Identify which cell holds the provided text, then report its [x, y] central coordinate. 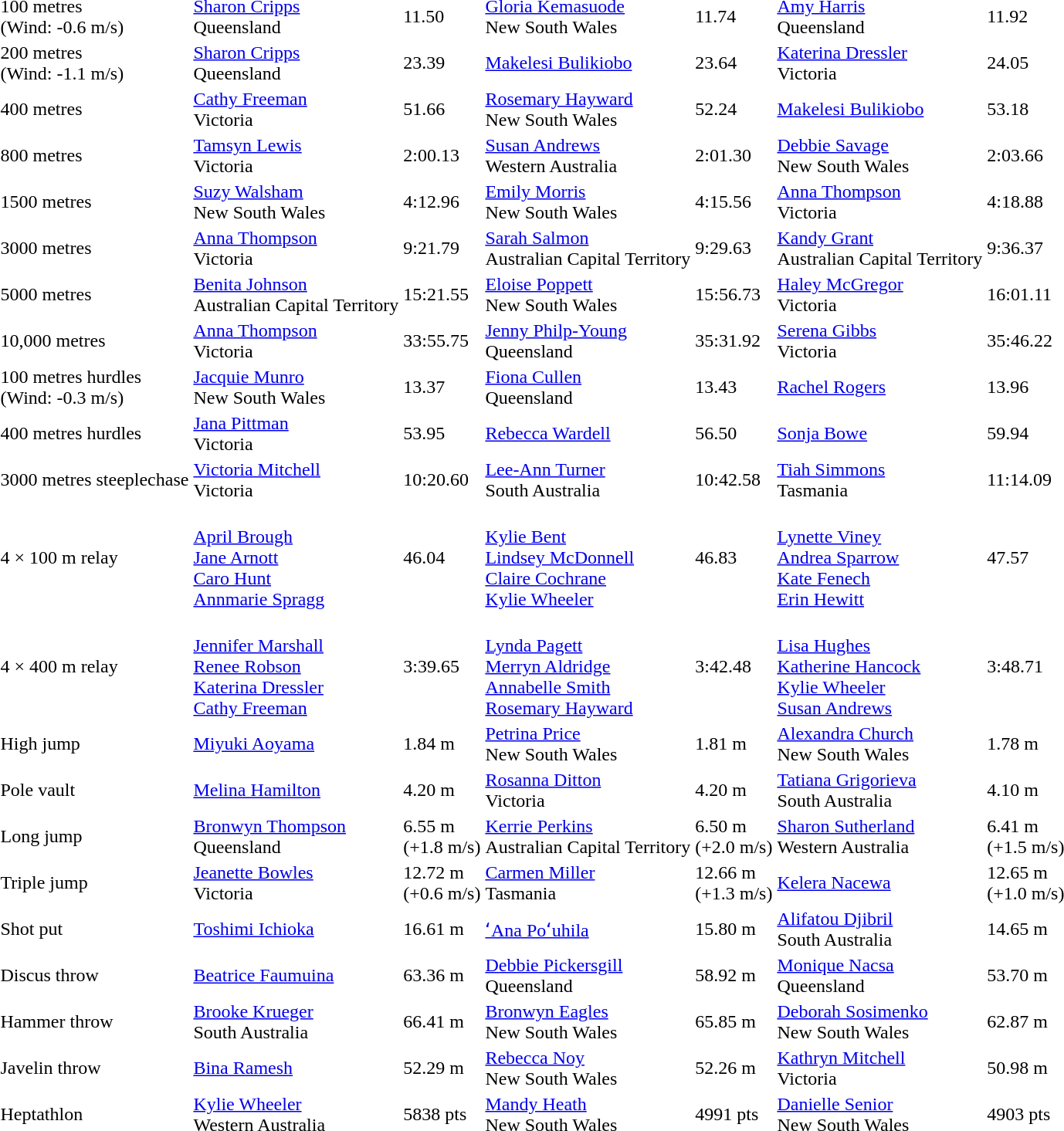
Lee-Ann TurnerSouth Australia [588, 480]
6.50 m (+2.0 m/s) [734, 837]
Jenny Philp-YoungQueensland [588, 341]
Eloise PoppettNew South Wales [588, 295]
Lynette VineyAndrea SparrowKate FenechErin Hewitt [880, 557]
1.81 m [734, 744]
Miyuki Aoyama [296, 744]
Fiona CullenQueensland [588, 388]
Haley McGregorVictoria [880, 295]
6.55 m (+1.8 m/s) [442, 837]
Debbie SavageNew South Wales [880, 156]
10:42.58 [734, 480]
53.95 [442, 434]
Debbie PickersgillQueensland [588, 976]
58.92 m [734, 976]
23.64 [734, 63]
13.43 [734, 388]
12.66 m (+1.3 m/s) [734, 883]
Sonja Bowe [880, 434]
35:31.92 [734, 341]
Benita JohnsonAustralian Capital Territory [296, 295]
Carmen MillerTasmania [588, 883]
2:01.30 [734, 156]
Kylie BentLindsey McDonnellClaire CochraneKylie Wheeler [588, 557]
2:00.13 [442, 156]
Cathy FreemanVictoria [296, 110]
56.50 [734, 434]
66.41 m [442, 1022]
Lynda PagettMerryn AldridgeAnnabelle SmithRosemary Hayward [588, 666]
Kandy GrantAustralian Capital Territory [880, 249]
9:21.79 [442, 249]
4:15.56 [734, 202]
65.85 m [734, 1022]
1.84 m [442, 744]
Kerrie PerkinsAustralian Capital Territory [588, 837]
Serena GibbsVictoria [880, 341]
Emily MorrisNew South Wales [588, 202]
Melina Hamilton [296, 791]
Rachel Rogers [880, 388]
Bina Ramesh [296, 1068]
52.26 m [734, 1068]
46.04 [442, 557]
Lisa HughesKatherine HancockKylie WheelerSusan Andrews [880, 666]
Sharon CrippsQueensland [296, 63]
15:56.73 [734, 295]
Brooke KruegerSouth Australia [296, 1022]
4:12.96 [442, 202]
52.24 [734, 110]
Suzy WalshamNew South Wales [296, 202]
Susan AndrewsWestern Australia [588, 156]
Alexandra ChurchNew South Wales [880, 744]
Sharon SutherlandWestern Australia [880, 837]
10:20.60 [442, 480]
Jana PittmanVictoria [296, 434]
Alifatou DjibrilSouth Australia [880, 930]
15.80 m [734, 930]
Tamsyn LewisVictoria [296, 156]
Katerina DresslerVictoria [880, 63]
46.83 [734, 557]
Kathryn MitchellVictoria [880, 1068]
Jennifer MarshallRenee RobsonKaterina DresslerCathy Freeman [296, 666]
3:42.48 [734, 666]
Sarah SalmonAustralian Capital Territory [588, 249]
Petrina PriceNew South Wales [588, 744]
Deborah SosimenkoNew South Wales [880, 1022]
April BroughJane ArnottCaro HuntAnnmarie Spragg [296, 557]
3:39.65 [442, 666]
13.37 [442, 388]
ʻAna Poʻuhila [588, 930]
Bronwyn ThompsonQueensland [296, 837]
Rebecca NoyNew South Wales [588, 1068]
12.72 m (+0.6 m/s) [442, 883]
33:55.75 [442, 341]
63.36 m [442, 976]
Rosemary HaywardNew South Wales [588, 110]
Kelera Nacewa [880, 883]
9:29.63 [734, 249]
Victoria MitchellVictoria [296, 480]
Tatiana GrigorievaSouth Australia [880, 791]
Jeanette BowlesVictoria [296, 883]
Rebecca Wardell [588, 434]
Monique NacsaQueensland [880, 976]
15:21.55 [442, 295]
Beatrice Faumuina [296, 976]
Tiah SimmonsTasmania [880, 480]
Toshimi Ichioka [296, 930]
23.39 [442, 63]
Bronwyn EaglesNew South Wales [588, 1022]
51.66 [442, 110]
16.61 m [442, 930]
52.29 m [442, 1068]
Jacquie MunroNew South Wales [296, 388]
Rosanna DittonVictoria [588, 791]
